Return the (x, y) coordinate for the center point of the cell that contains the specified text.  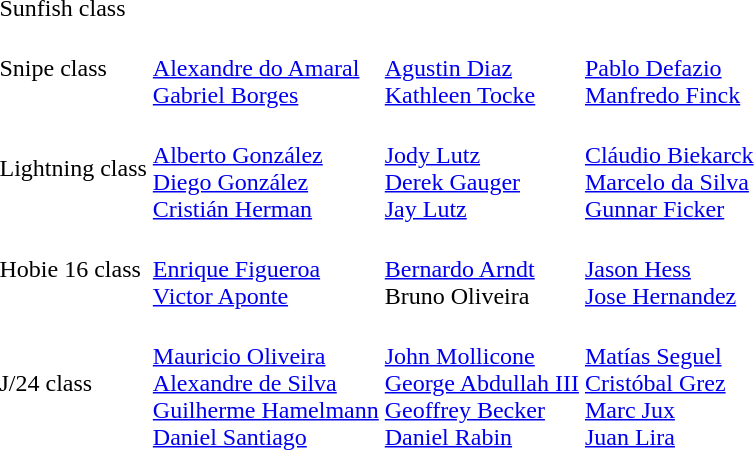
Jody LutzDerek GaugerJay Lutz (482, 168)
Agustin DiazKathleen Tocke (482, 68)
Enrique FigueroaVictor Aponte (266, 269)
Alberto GonzálezDiego GonzálezCristián Herman (266, 168)
Alexandre do AmaralGabriel Borges (266, 68)
Bernardo ArndtBruno Oliveira (482, 269)
